Return the [X, Y] coordinate for the center point of the cell that contains the specified text.  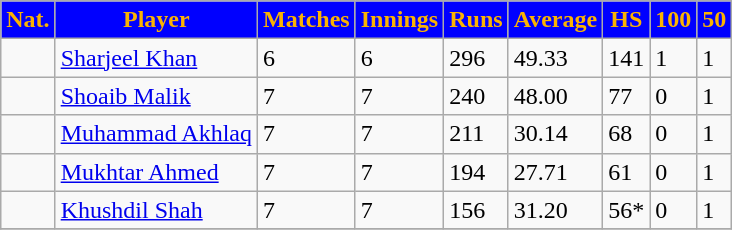
HS [626, 20]
30.14 [556, 134]
Player [156, 20]
27.71 [556, 172]
Nat. [28, 20]
Sharjeel Khan [156, 58]
Khushdil Shah [156, 210]
50 [714, 20]
Matches [307, 20]
211 [476, 134]
296 [476, 58]
56* [626, 210]
141 [626, 58]
Muhammad Akhlaq [156, 134]
77 [626, 96]
Average [556, 20]
61 [626, 172]
Mukhtar Ahmed [156, 172]
Innings [399, 20]
49.33 [556, 58]
194 [476, 172]
68 [626, 134]
48.00 [556, 96]
31.20 [556, 210]
240 [476, 96]
156 [476, 210]
100 [674, 20]
Shoaib Malik [156, 96]
Runs [476, 20]
